Pinpoint the cell where the given text exists, returning its [X, Y] midpoint coordinate. 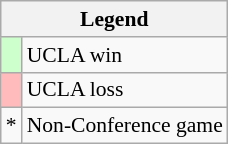
UCLA win [125, 55]
Non-Conference game [125, 126]
UCLA loss [125, 90]
Legend [114, 19]
* [12, 126]
